Identify which cell holds the provided text, then report its [X, Y] central coordinate. 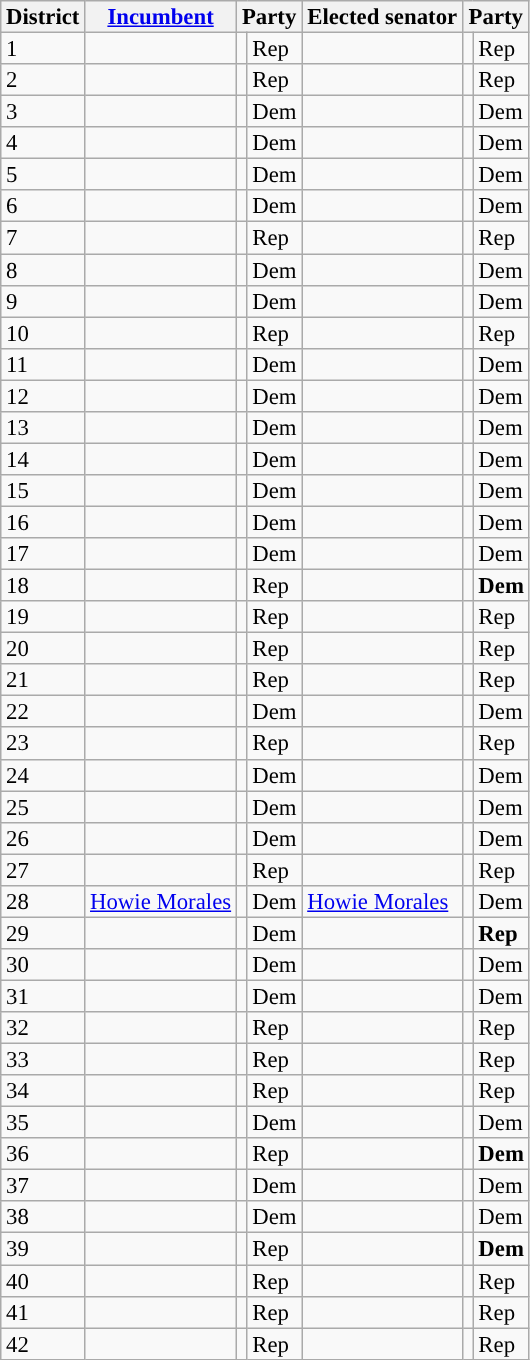
33 [43, 1060]
1 [43, 49]
17 [43, 554]
15 [43, 491]
41 [43, 1312]
14 [43, 459]
12 [43, 396]
19 [43, 617]
13 [43, 428]
42 [43, 1344]
23 [43, 744]
20 [43, 649]
30 [43, 965]
32 [43, 1028]
21 [43, 680]
5 [43, 175]
25 [43, 807]
22 [43, 712]
District [43, 17]
10 [43, 333]
27 [43, 870]
6 [43, 206]
Elected senator [382, 17]
2 [43, 80]
24 [43, 775]
18 [43, 586]
16 [43, 522]
34 [43, 1091]
4 [43, 143]
26 [43, 838]
Incumbent [161, 17]
28 [43, 902]
35 [43, 1123]
7 [43, 238]
38 [43, 1218]
9 [43, 301]
39 [43, 1249]
29 [43, 933]
3 [43, 112]
8 [43, 270]
36 [43, 1154]
11 [43, 364]
31 [43, 996]
37 [43, 1186]
40 [43, 1281]
